For the text-containing cell, return its midpoint in [X, Y] coordinate format. 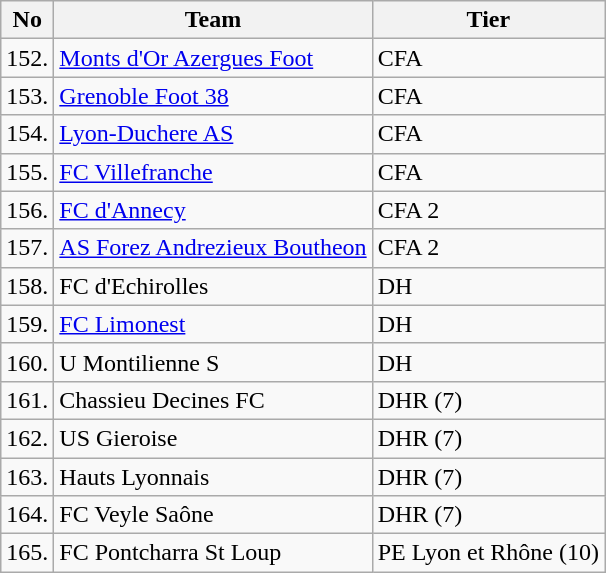
152. [28, 58]
U Montilienne S [213, 362]
PE Lyon et Rhône (10) [488, 553]
Grenoble Foot 38 [213, 96]
FC d'Echirolles [213, 286]
156. [28, 210]
Monts d'Or Azergues Foot [213, 58]
Chassieu Decines FC [213, 400]
AS Forez Andrezieux Boutheon [213, 248]
Hauts Lyonnais [213, 477]
FC Veyle Saône [213, 515]
Team [213, 20]
160. [28, 362]
155. [28, 172]
162. [28, 438]
165. [28, 553]
159. [28, 324]
Lyon-Duchere AS [213, 134]
164. [28, 515]
US Gieroise [213, 438]
FC Villefranche [213, 172]
Tier [488, 20]
163. [28, 477]
153. [28, 96]
157. [28, 248]
FC Pontcharra St Loup [213, 553]
No [28, 20]
161. [28, 400]
154. [28, 134]
FC Limonest [213, 324]
158. [28, 286]
FC d'Annecy [213, 210]
